Pinpoint the cell where the given text exists, returning its (x, y) midpoint coordinate. 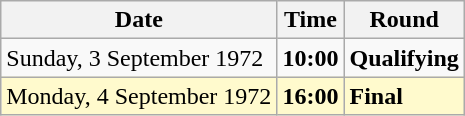
Round (404, 20)
Date (139, 20)
Qualifying (404, 58)
Time (310, 20)
Sunday, 3 September 1972 (139, 58)
Final (404, 96)
10:00 (310, 58)
Monday, 4 September 1972 (139, 96)
16:00 (310, 96)
